Determine the [X, Y] coordinate at the center of the cell enclosing the given text.  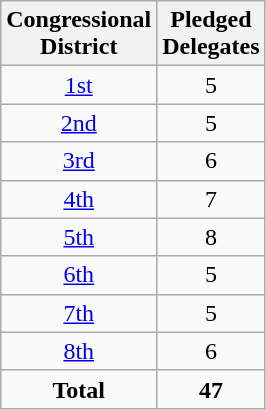
8 [211, 237]
8th [79, 351]
1st [79, 85]
7th [79, 313]
5th [79, 237]
4th [79, 199]
3rd [79, 161]
CongressionalDistrict [79, 34]
7 [211, 199]
6th [79, 275]
2nd [79, 123]
Total [79, 389]
47 [211, 389]
PledgedDelegates [211, 34]
